From the cell containing the given text, extract its center point as [x, y] coordinate. 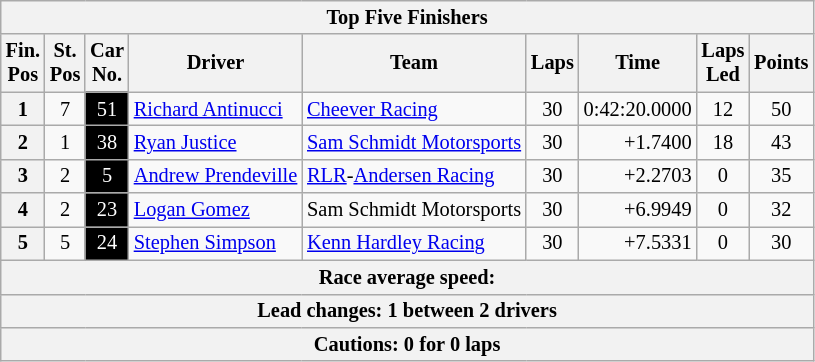
Top Five Finishers [408, 17]
23 [107, 210]
Team [414, 63]
32 [781, 210]
43 [781, 142]
+6.9949 [638, 210]
Kenn Hardley Racing [414, 243]
+7.5331 [638, 243]
51 [107, 109]
Fin.Pos [23, 63]
+2.2703 [638, 176]
0:42:20.0000 [638, 109]
Andrew Prendeville [216, 176]
38 [107, 142]
24 [107, 243]
LapsLed [724, 63]
Lead changes: 1 between 2 drivers [408, 311]
Cautions: 0 for 0 laps [408, 344]
12 [724, 109]
Stephen Simpson [216, 243]
RLR-Andersen Racing [414, 176]
Points [781, 63]
Driver [216, 63]
Logan Gomez [216, 210]
Richard Antinucci [216, 109]
7 [65, 109]
4 [23, 210]
18 [724, 142]
Cheever Racing [414, 109]
3 [23, 176]
CarNo. [107, 63]
Ryan Justice [216, 142]
50 [781, 109]
St.Pos [65, 63]
Race average speed: [408, 277]
Laps [552, 63]
35 [781, 176]
+1.7400 [638, 142]
Time [638, 63]
